Identify which cell holds the provided text, then report its [x, y] central coordinate. 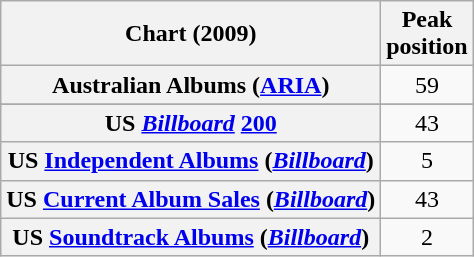
US Soundtrack Albums (Billboard) [191, 237]
Australian Albums (ARIA) [191, 85]
2 [427, 237]
Chart (2009) [191, 34]
59 [427, 85]
Peakposition [427, 34]
US Independent Albums (Billboard) [191, 161]
US Current Album Sales (Billboard) [191, 199]
US Billboard 200 [191, 123]
5 [427, 161]
